Identify which cell holds the provided text, then report its (X, Y) central coordinate. 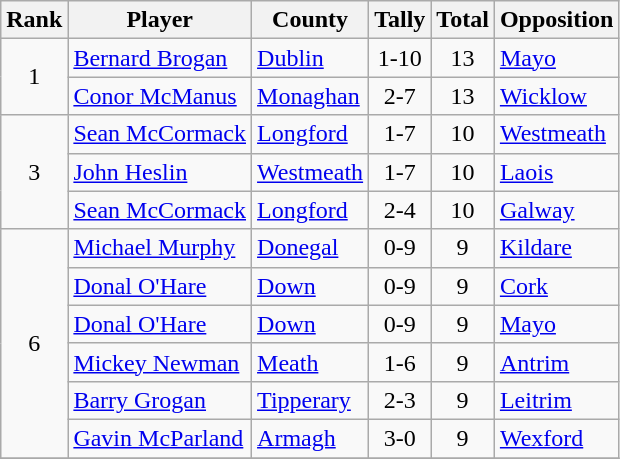
2-4 (400, 210)
Rank (34, 20)
Kildare (556, 248)
1 (34, 77)
Barry Grogan (160, 400)
Dublin (310, 58)
Mickey Newman (160, 362)
Antrim (556, 362)
Michael Murphy (160, 248)
Bernard Brogan (160, 58)
3-0 (400, 438)
John Heslin (160, 172)
Tipperary (310, 400)
Wicklow (556, 96)
Total (463, 20)
6 (34, 343)
Cork (556, 286)
2-3 (400, 400)
Galway (556, 210)
Conor McManus (160, 96)
Meath (310, 362)
Opposition (556, 20)
County (310, 20)
Player (160, 20)
Leitrim (556, 400)
Laois (556, 172)
1-6 (400, 362)
Donegal (310, 248)
Monaghan (310, 96)
2-7 (400, 96)
1-10 (400, 58)
Armagh (310, 438)
3 (34, 172)
Gavin McParland (160, 438)
Wexford (556, 438)
Tally (400, 20)
